Find where the given text appears and provide that cell's center as [X, Y] coordinate. 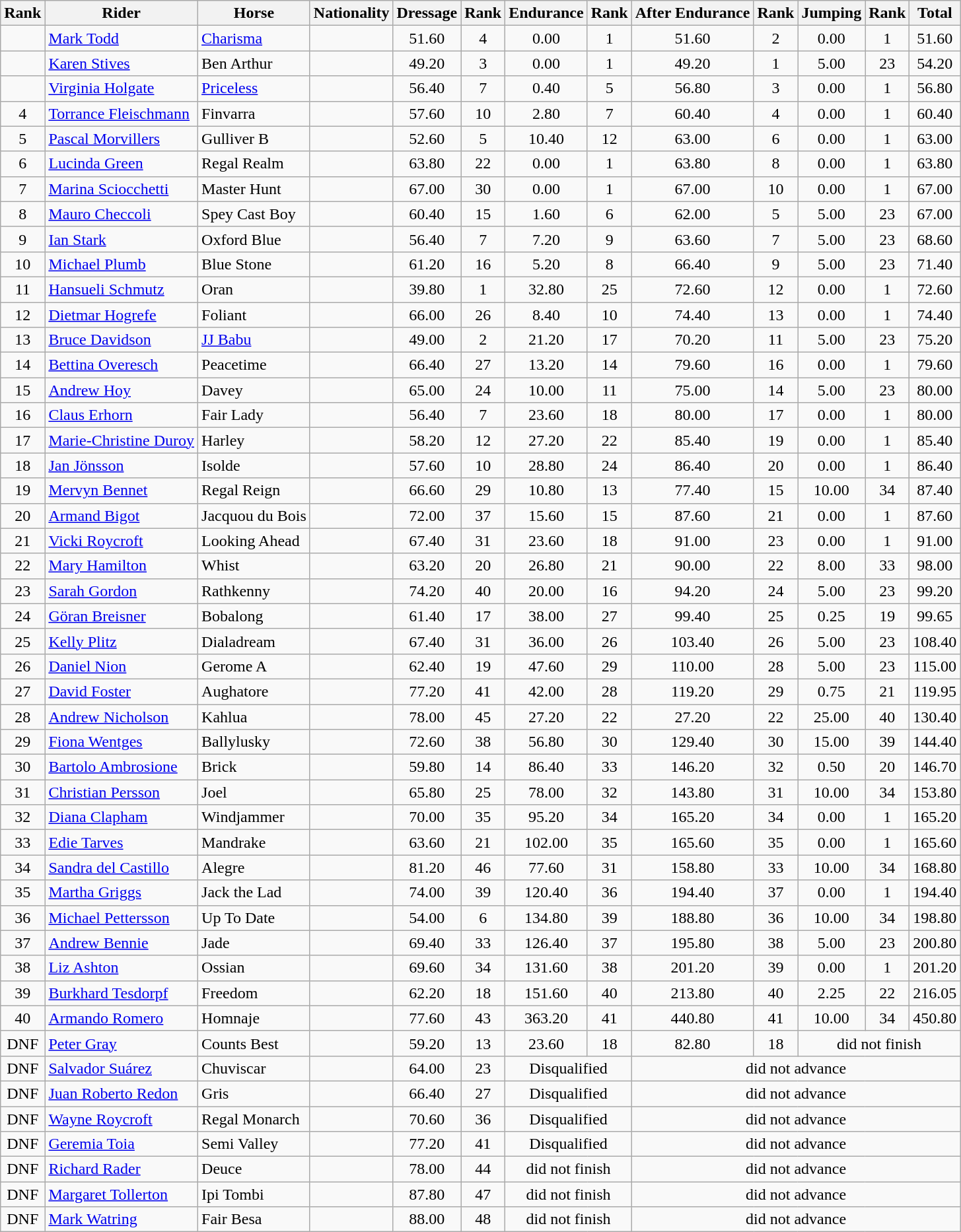
10.40 [546, 139]
Foliant [254, 315]
Aughatore [254, 691]
Davey [254, 390]
Looking Ahead [254, 541]
Total [935, 13]
43 [483, 1018]
Jade [254, 943]
Claus Erhorn [122, 415]
JJ Babu [254, 340]
0.50 [832, 767]
Master Hunt [254, 189]
72.00 [427, 516]
Torrance Fleischmann [122, 114]
Harley [254, 440]
15.00 [832, 742]
146.20 [692, 767]
115.00 [935, 666]
68.60 [935, 239]
131.60 [546, 968]
87.80 [427, 1194]
69.60 [427, 968]
63.20 [427, 566]
Geremia Toia [122, 1144]
81.20 [427, 868]
Finvarra [254, 114]
61.40 [427, 616]
Ossian [254, 968]
Dressage [427, 13]
49.00 [427, 340]
Bruce Davidson [122, 340]
54.20 [935, 63]
21.20 [546, 340]
Fair Lady [254, 415]
Joel [254, 792]
Chuviscar [254, 1068]
90.00 [692, 566]
99.40 [692, 616]
59.80 [427, 767]
Brick [254, 767]
198.80 [935, 918]
363.20 [546, 1018]
Horse [254, 13]
45 [483, 716]
Daniel Nion [122, 666]
Andrew Nicholson [122, 716]
39.80 [427, 289]
Jumping [832, 13]
450.80 [935, 1018]
Margaret Tollerton [122, 1194]
195.80 [692, 943]
13.20 [546, 365]
Oran [254, 289]
10.80 [546, 491]
95.20 [546, 817]
108.40 [935, 641]
144.40 [935, 742]
Mauro Checcoli [122, 214]
26.80 [546, 566]
Andrew Hoy [122, 390]
Up To Date [254, 918]
Deuce [254, 1169]
59.20 [427, 1043]
Fiona Wentges [122, 742]
46 [483, 868]
Nationality [351, 13]
Mark Todd [122, 38]
Blue Stone [254, 264]
110.00 [692, 666]
47.60 [546, 666]
168.80 [935, 868]
Vicki Roycroft [122, 541]
70.00 [427, 817]
64.00 [427, 1068]
8.40 [546, 315]
Fair Besa [254, 1219]
Lucinda Green [122, 164]
61.20 [427, 264]
Regal Realm [254, 164]
98.00 [935, 566]
99.20 [935, 591]
158.80 [692, 868]
Andrew Bennie [122, 943]
119.95 [935, 691]
Dialadream [254, 641]
28.80 [546, 465]
20.00 [546, 591]
188.80 [692, 918]
70.60 [427, 1119]
1.60 [546, 214]
32.80 [546, 289]
2.25 [832, 993]
Regal Monarch [254, 1119]
Rathkenny [254, 591]
Hansueli Schmutz [122, 289]
213.80 [692, 993]
Marina Sciocchetti [122, 189]
Pascal Morvillers [122, 139]
Whist [254, 566]
74.20 [427, 591]
Oxford Blue [254, 239]
88.00 [427, 1219]
Marie-Christine Duroy [122, 440]
Gris [254, 1093]
Liz Ashton [122, 968]
102.00 [546, 842]
153.80 [935, 792]
440.80 [692, 1018]
David Foster [122, 691]
Jack the Lad [254, 893]
Sarah Gordon [122, 591]
Diana Clapham [122, 817]
Mary Hamilton [122, 566]
134.80 [546, 918]
42.00 [546, 691]
Homnaje [254, 1018]
Bobalong [254, 616]
Sandra del Castillo [122, 868]
70.20 [692, 340]
66.00 [427, 315]
15.60 [546, 516]
Edie Tarves [122, 842]
36.00 [546, 641]
Bettina Overesch [122, 365]
Martha Griggs [122, 893]
74.00 [427, 893]
Isolde [254, 465]
Peter Gray [122, 1043]
Ballylusky [254, 742]
44 [483, 1169]
Ipi Tombi [254, 1194]
66.60 [427, 491]
65.00 [427, 390]
7.20 [546, 239]
Spey Cast Boy [254, 214]
71.40 [935, 264]
Bartolo Ambrosione [122, 767]
143.80 [692, 792]
Kahlua [254, 716]
62.40 [427, 666]
5.20 [546, 264]
Gulliver B [254, 139]
Armando Romero [122, 1018]
8.00 [832, 566]
After Endurance [692, 13]
151.60 [546, 993]
Endurance [546, 13]
62.20 [427, 993]
Virginia Holgate [122, 88]
75.00 [692, 390]
103.40 [692, 641]
47 [483, 1194]
119.20 [692, 691]
Regal Reign [254, 491]
Dietmar Hogrefe [122, 315]
129.40 [692, 742]
200.80 [935, 943]
99.65 [935, 616]
Juan Roberto Redon [122, 1093]
Mervyn Bennet [122, 491]
65.80 [427, 792]
2.80 [546, 114]
Armand Bigot [122, 516]
Christian Persson [122, 792]
0.25 [832, 616]
120.40 [546, 893]
146.70 [935, 767]
54.00 [427, 918]
Burkhard Tesdorpf [122, 993]
130.40 [935, 716]
87.40 [935, 491]
Michael Plumb [122, 264]
82.80 [692, 1043]
216.05 [935, 993]
Peacetime [254, 365]
38.00 [546, 616]
Rider [122, 13]
52.60 [427, 139]
77.40 [692, 491]
75.20 [935, 340]
Priceless [254, 88]
Göran Breisner [122, 616]
Charisma [254, 38]
Freedom [254, 993]
0.40 [546, 88]
Gerome A [254, 666]
Wayne Roycroft [122, 1119]
0.75 [832, 691]
Richard Rader [122, 1169]
Michael Pettersson [122, 918]
Jacquou du Bois [254, 516]
Mandrake [254, 842]
Windjammer [254, 817]
62.00 [692, 214]
Kelly Plitz [122, 641]
126.40 [546, 943]
69.40 [427, 943]
58.20 [427, 440]
Mark Watring [122, 1219]
Ben Arthur [254, 63]
Karen Stives [122, 63]
25.00 [832, 716]
Alegre [254, 868]
94.20 [692, 591]
Ian Stark [122, 239]
Counts Best [254, 1043]
Salvador Suárez [122, 1068]
Jan Jönsson [122, 465]
Semi Valley [254, 1144]
48 [483, 1219]
